Pinpoint the cell where the given text exists, returning its (x, y) midpoint coordinate. 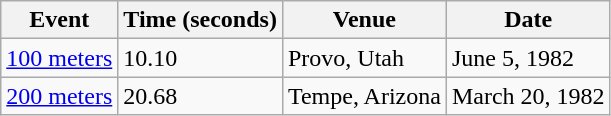
June 5, 1982 (528, 58)
Time (seconds) (200, 20)
200 meters (60, 96)
Event (60, 20)
Provo, Utah (364, 58)
100 meters (60, 58)
Venue (364, 20)
Tempe, Arizona (364, 96)
March 20, 1982 (528, 96)
10.10 (200, 58)
Date (528, 20)
20.68 (200, 96)
